Search for the cell housing the specified text and yield its [X, Y] center coordinate. 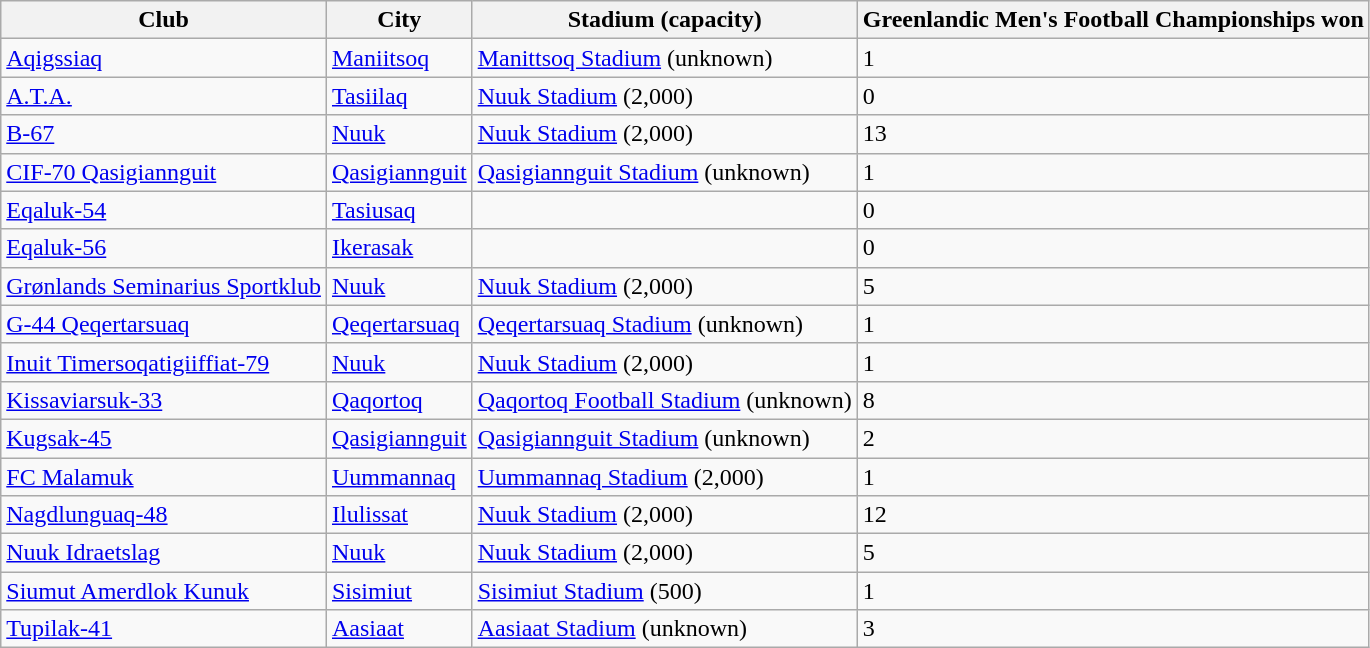
Nuuk Idraetslag [164, 553]
Qaqortoq [399, 400]
Aqigssiaq [164, 58]
13 [1113, 134]
Qaqortoq Football Stadium (unknown) [664, 400]
2 [1113, 438]
Qeqertarsuaq [399, 324]
City [399, 20]
Aasiaat Stadium (unknown) [664, 629]
Kissaviarsuk-33 [164, 400]
Eqaluk-54 [164, 210]
Greenlandic Men's Football Championships won [1113, 20]
12 [1113, 515]
Grønlands Seminarius Sportklub [164, 286]
A.T.A. [164, 96]
G-44 Qeqertarsuaq [164, 324]
Sisimiut Stadium (500) [664, 591]
Maniitsoq [399, 58]
Qeqertarsuaq Stadium (unknown) [664, 324]
Eqaluk-56 [164, 248]
Ikerasak [399, 248]
8 [1113, 400]
3 [1113, 629]
Uummannaq [399, 477]
Aasiaat [399, 629]
Sisimiut [399, 591]
Tasiilaq [399, 96]
Uummannaq Stadium (2,000) [664, 477]
Tupilak-41 [164, 629]
Siumut Amerdlok Kunuk [164, 591]
Inuit Timersoqatigiiffiat-79 [164, 362]
Club [164, 20]
FC Malamuk [164, 477]
Stadium (capacity) [664, 20]
Nagdlunguaq-48 [164, 515]
B-67 [164, 134]
CIF-70 Qasigiannguit [164, 172]
Manittsoq Stadium (unknown) [664, 58]
Ilulissat [399, 515]
Kugsak-45 [164, 438]
Tasiusaq [399, 210]
